Find where the given text appears and provide that cell's center as [x, y] coordinate. 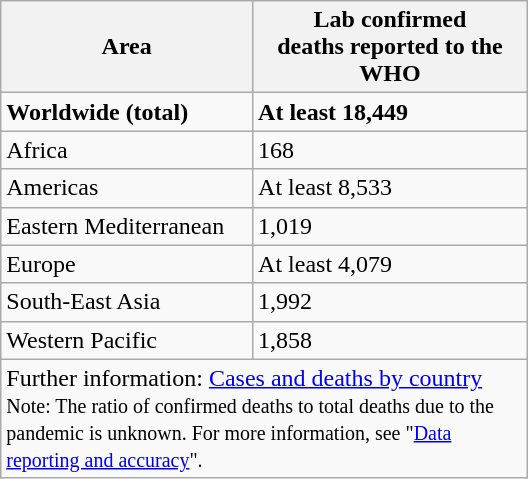
1,019 [390, 226]
Americas [127, 188]
1,992 [390, 302]
Africa [127, 150]
At least 18,449 [390, 112]
At least 4,079 [390, 264]
Europe [127, 264]
Lab confirmeddeaths reported to the WHO [390, 47]
168 [390, 150]
South-East Asia [127, 302]
Eastern Mediterranean [127, 226]
Area [127, 47]
1,858 [390, 340]
At least 8,533 [390, 188]
Western Pacific [127, 340]
Worldwide (total) [127, 112]
